From the cell containing the given text, extract its center point as [x, y] coordinate. 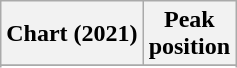
Chart (2021) [72, 34]
Peakposition [189, 34]
